Scan for the cell matching the given text and deliver its [X, Y] coordinate at center. 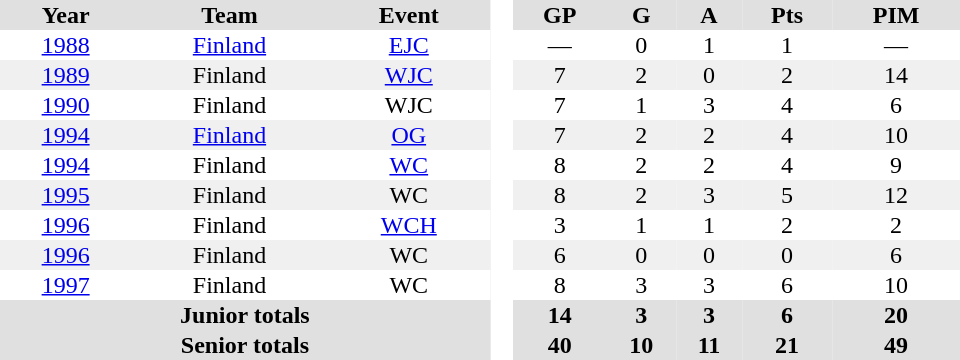
Junior totals [245, 315]
PIM [896, 15]
OG [409, 135]
9 [896, 165]
40 [560, 345]
5 [787, 195]
11 [709, 345]
Pts [787, 15]
1997 [66, 285]
WCH [409, 225]
20 [896, 315]
A [709, 15]
1995 [66, 195]
Team [229, 15]
12 [896, 195]
21 [787, 345]
G [640, 15]
1990 [66, 105]
1989 [66, 75]
Year [66, 15]
1988 [66, 45]
EJC [409, 45]
GP [560, 15]
49 [896, 345]
Event [409, 15]
Senior totals [245, 345]
